For the text-containing cell, return its midpoint in [X, Y] coordinate format. 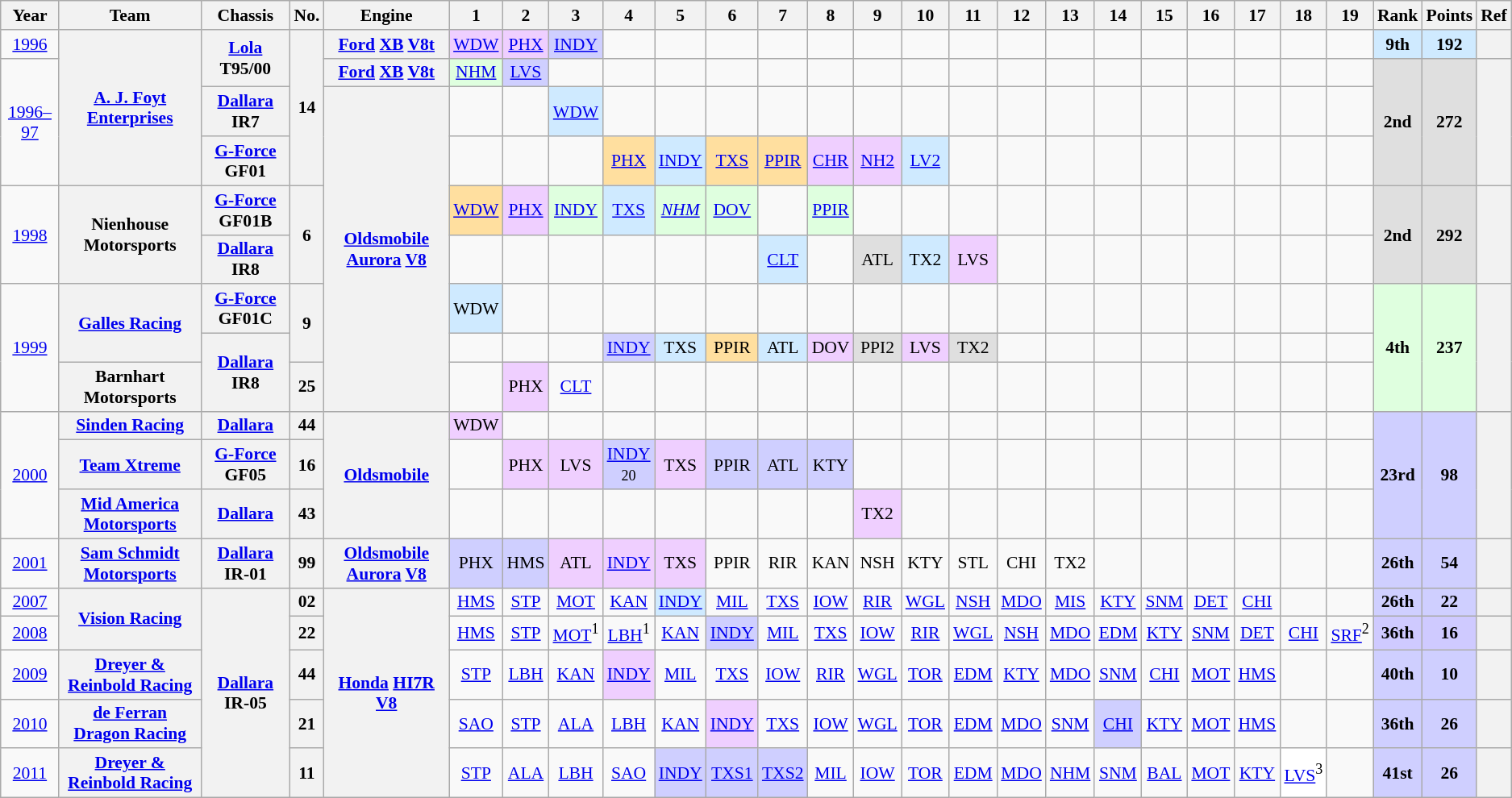
1996 [30, 44]
2010 [30, 724]
4 [629, 15]
1996–97 [30, 122]
272 [1449, 122]
Nienhouse Motorsports [130, 235]
INDY20 [629, 464]
Chassis [245, 15]
A. J. Foyt Enterprises [130, 108]
02 [307, 602]
13 [1071, 15]
41st [1398, 774]
21 [307, 724]
No. [307, 15]
Sam Schmidt Motorsports [130, 563]
G-Force GF01B [245, 210]
Dallara IR7 [245, 111]
9th [1398, 44]
PPI2 [877, 348]
19 [1350, 15]
Lola T95/00 [245, 58]
TXS1 [732, 774]
99 [307, 563]
Oldsmobile [386, 475]
23rd [1398, 475]
LV2 [926, 161]
Sinden Racing [130, 426]
1998 [30, 235]
Engine [386, 15]
SRF2 [1350, 634]
Dallara IR-01 [245, 563]
CHR [831, 161]
Rank [1398, 15]
Galles Racing [130, 324]
3 [576, 15]
STL [973, 563]
2007 [30, 602]
Year [30, 15]
98 [1449, 475]
2 [526, 15]
LVS3 [1303, 774]
Ref [1493, 15]
54 [1449, 563]
G-Force GF01C [245, 310]
2001 [30, 563]
Vision Racing [130, 619]
Points [1449, 15]
2011 [30, 774]
Team Xtreme [130, 464]
5 [681, 15]
25 [307, 387]
1999 [30, 348]
MOT1 [576, 634]
4th [1398, 348]
Honda HI7R V8 [386, 692]
TXS2 [783, 774]
LBH1 [629, 634]
BAL [1164, 774]
18 [1303, 15]
192 [1449, 44]
1 [476, 15]
2008 [30, 634]
7 [783, 15]
40th [1398, 674]
8 [831, 15]
2000 [30, 475]
237 [1449, 348]
G-Force GF05 [245, 464]
G-Force GF01 [245, 161]
Barnhart Motorsports [130, 387]
12 [1021, 15]
Team [130, 15]
292 [1449, 235]
MIS [1071, 602]
Dallara IR-05 [245, 692]
43 [307, 514]
17 [1256, 15]
Mid America Motorsports [130, 514]
de Ferran Dragon Racing [130, 724]
15 [1164, 15]
2009 [30, 674]
NH2 [877, 161]
